Scan for the cell matching the given text and deliver its (x, y) coordinate at center. 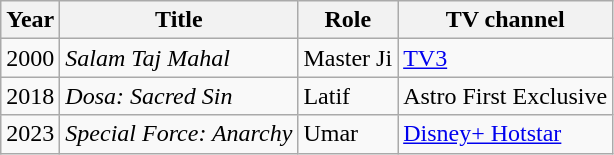
2023 (30, 134)
Year (30, 20)
Disney+ Hotstar (506, 134)
Master Ji (348, 58)
Title (179, 20)
Astro First Exclusive (506, 96)
Special Force: Anarchy (179, 134)
2000 (30, 58)
TV channel (506, 20)
2018 (30, 96)
Latif (348, 96)
TV3 (506, 58)
Dosa: Sacred Sin (179, 96)
Umar (348, 134)
Role (348, 20)
Salam Taj Mahal (179, 58)
